Capture the cell that displays the provided text and extract its (x, y) central coordinate. 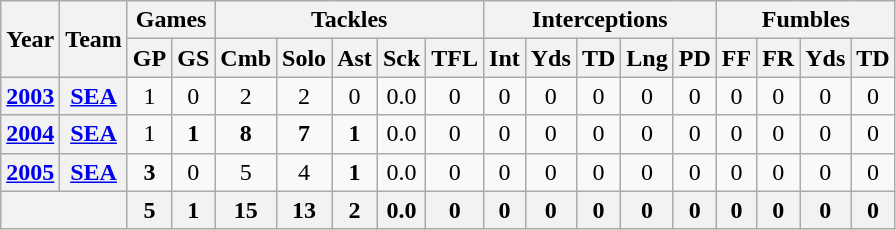
GS (194, 58)
2005 (30, 172)
3 (149, 172)
Solo (304, 58)
Cmb (246, 58)
2003 (30, 96)
7 (304, 134)
15 (246, 210)
Sck (401, 58)
Int (505, 58)
13 (304, 210)
Lng (647, 58)
Fumbles (806, 20)
FF (736, 58)
Interceptions (600, 20)
2004 (30, 134)
Ast (355, 58)
Tackles (350, 20)
FR (778, 58)
4 (304, 172)
PD (694, 58)
Team (94, 39)
Games (170, 20)
8 (246, 134)
GP (149, 58)
TFL (455, 58)
Year (30, 39)
